Identify which cell holds the provided text, then report its [X, Y] central coordinate. 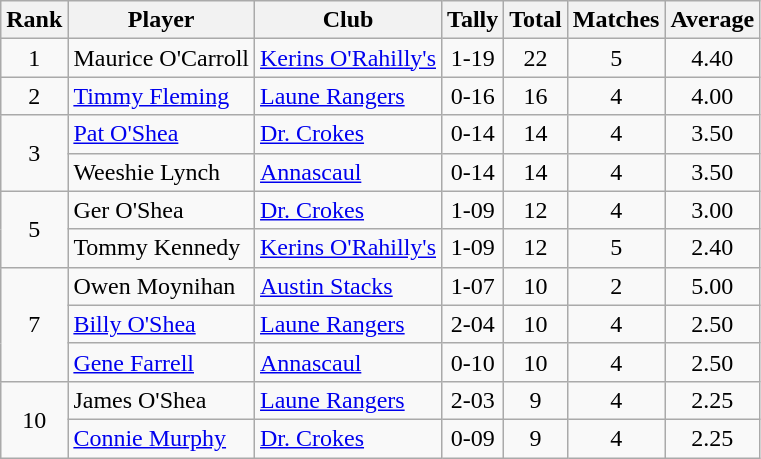
7 [34, 324]
Rank [34, 20]
Weeshie Lynch [162, 172]
1-19 [473, 58]
Owen Moynihan [162, 286]
16 [536, 96]
0-16 [473, 96]
Maurice O'Carroll [162, 58]
Total [536, 20]
James O'Shea [162, 400]
Tally [473, 20]
3 [34, 153]
4.00 [712, 96]
Gene Farrell [162, 362]
0-09 [473, 438]
Matches [616, 20]
Pat O'Shea [162, 134]
2.40 [712, 248]
22 [536, 58]
2-04 [473, 324]
2-03 [473, 400]
4.40 [712, 58]
Club [348, 20]
1-07 [473, 286]
3.00 [712, 210]
1 [34, 58]
Tommy Kennedy [162, 248]
Player [162, 20]
Billy O'Shea [162, 324]
Ger O'Shea [162, 210]
Timmy Fleming [162, 96]
0-10 [473, 362]
Connie Murphy [162, 438]
Average [712, 20]
Austin Stacks [348, 286]
5.00 [712, 286]
